Extract the (x, y) coordinate from the center of the cell holding the provided text.  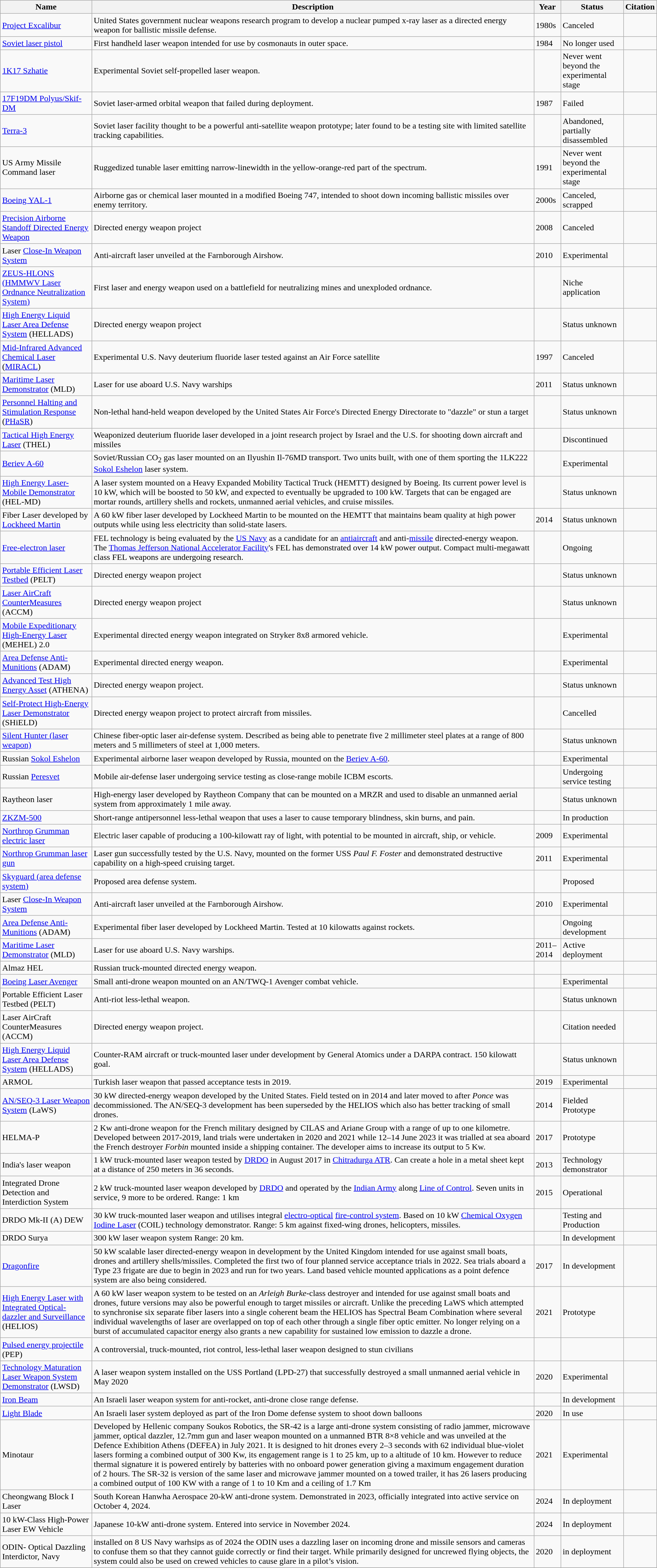
Russian Peresvet (46, 776)
Terra-3 (46, 131)
Airborne gas or chemical laser mounted in a modified Boeing 747, intended to shoot down incoming ballistic missiles over enemy territory. (313, 200)
Description (313, 7)
First laser and energy weapon used on a battlefield for neutralizing mines and unexploded ordnance. (313, 287)
Laser for use aboard U.S. Navy warships. (313, 950)
Non-lethal hand-held weapon developed by the United States Air Force's Directed Energy Directorate to "dazzle" or stun a target (313, 412)
Small anti-drone weapon mounted on an AN/TWQ-1 Avenger combat vehicle. (313, 981)
Silent Hunter (laser weapon) (46, 741)
Integrated Drone Detection and Interdiction System (46, 1192)
An Israeli laser weapon system for anti-rocket, anti-drone close range defense. (313, 1400)
Niche application (592, 287)
In production (592, 818)
Experimental directed energy weapon integrated on Stryker 8x8 armored vehicle. (313, 635)
1991 (547, 168)
US Army Missile Command laser (46, 168)
Failed (592, 103)
1997 (547, 357)
High Energy Laser-Mobile Demonstrator (HEL-MD) (46, 492)
Active deployment (592, 950)
ZKZM-500 (46, 818)
1980s (547, 25)
Experimental fiber laser developed by Lockheed Martin. Tested at 10 kilowatts against rockets. (313, 927)
Russian truck-mounted directed energy weapon. (313, 968)
Project Excalibur (46, 25)
Technology Maturation Laser Weapon System Demonstrator (LWSD) (46, 1377)
Almaz HEL (46, 968)
DRDO Surya (46, 1238)
HELMA-P (46, 1137)
Cancelled (592, 713)
Turkish laser weapon that passed acceptance tests in 2019. (313, 1082)
Laser for use aboard U.S. Navy warships (313, 385)
A laser weapon system installed on the USS Portland (LPD-27) that successfully destroyed a small unmanned aerial vehicle in May 2020 (313, 1377)
Counter-RAM aircraft or truck-mounted laser under development by General Atomics under a DARPA contract. 150 kilowatt goal. (313, 1059)
Proposed (592, 881)
Citation needed (592, 1027)
Skyguard (area defense system) (46, 881)
Dragonfire (46, 1266)
Precision Airborne Standoff Directed Energy Weapon (46, 227)
Pulsed energy projectile (PEP) (46, 1349)
Free-electron laser (46, 547)
Boeing Laser Avenger (46, 981)
300 kW laser weapon system Range: 20 km. (313, 1238)
ARMOL (46, 1082)
2009 (547, 835)
Ongoing development (592, 927)
High Energy Laser with Integrated Optical-dazzler and Surveillance (HELIOS) (46, 1312)
Citation (640, 7)
Name (46, 7)
in deployment (592, 1552)
Northrop Grumman laser gun (46, 859)
Canceled, scrapped (592, 200)
Abandoned, partially disassembled (592, 131)
Mobile Expeditionary High-Energy Laser (MEHEL) 2.0 (46, 635)
Ongoing (592, 547)
2013 (547, 1165)
Year (547, 7)
Ruggedized tunable laser emitting narrow-linewidth in the yellow-orange-red part of the spectrum. (313, 168)
Anti-riot less-lethal weapon. (313, 999)
1984 (547, 43)
Russian Sokol Eshelon (46, 759)
Self-Protect High-Energy Laser Demonstrator (SHiELD) (46, 713)
Experimental directed energy weapon. (313, 662)
Fiber Laser developed by Lockheed Martin (46, 520)
South Korean Hanwha Aerospace 20-kW anti-drone system. Demonstrated in 2023, officially integrated into active service on October 4, 2024. (313, 1502)
An Israeli laser system deployed as part of the Iron Dome defense system to shoot down balloons (313, 1413)
Mobile air-defense laser undergoing service testing as close-range mobile ICBM escorts. (313, 776)
Raytheon laser (46, 800)
Proposed area defense system. (313, 881)
Undergoing service testing (592, 776)
Light Blade (46, 1413)
DRDO Mk-II (A) DEW (46, 1220)
Japanese 10-kW anti-drone system. Entered into service in November 2024. (313, 1524)
Minotaur (46, 1455)
Weaponized deuterium fluoride laser developed in a joint research project by Israel and the U.S. for shooting down aircraft and missiles (313, 439)
Cheongwang Block I Laser (46, 1502)
Electric laser capable of producing a 100-kilowatt ray of light, with potential to be mounted in aircraft, ship, or vehicle. (313, 835)
Status (592, 7)
Soviet laser pistol (46, 43)
No longer used (592, 43)
Soviet laser-armed orbital weapon that failed during deployment. (313, 103)
2015 (547, 1192)
2011–2014 (547, 950)
1987 (547, 103)
Experimental airborne laser weapon developed by Russia, mounted on the Beriev A-60. (313, 759)
Boeing YAL-1 (46, 200)
17F19DM Polyus/Skif-DM (46, 103)
ODIN- Optical Dazzling Interdictor, Navy (46, 1552)
Testing and Production (592, 1220)
Northrop Grumman electric laser (46, 835)
2008 (547, 227)
Operational (592, 1192)
2000s (547, 200)
A controversial, truck-mounted, riot control, less-lethal laser weapon designed to stun civilians (313, 1349)
Directed energy weapon project to protect aircraft from missiles. (313, 713)
Experimental U.S. Navy deuterium fluoride laser tested against an Air Force satellite (313, 357)
AN/SEQ-3 Laser Weapon System (LaWS) (46, 1105)
1K17 Szhatie (46, 71)
India's laser weapon (46, 1165)
Short-range antipersonnel less-lethal weapon that uses a laser to cause temporary blindness, skin burns, and pain. (313, 818)
Technology demonstrator (592, 1165)
Mid-Infrared Advanced Chemical Laser (MIRACL) (46, 357)
Iron Beam (46, 1400)
Advanced Test High Energy Asset (ATHENA) (46, 685)
Beriev A-60 (46, 463)
Fielded Prototype (592, 1105)
In use (592, 1413)
Personnel Halting and Stimulation Response (PHaSR) (46, 412)
Tactical High Energy Laser (THEL) (46, 439)
Discontinued (592, 439)
First handheld laser weapon intended for use by cosmonauts in outer space. (313, 43)
Experimental Soviet self-propelled laser weapon. (313, 71)
2019 (547, 1082)
10 kW-Class High-Power Laser EW Vehicle (46, 1524)
ZEUS-HLONS (HMMWV Laser Ordnance Neutralization System) (46, 287)
